Find where the given text appears and provide that cell's center as (x, y) coordinate. 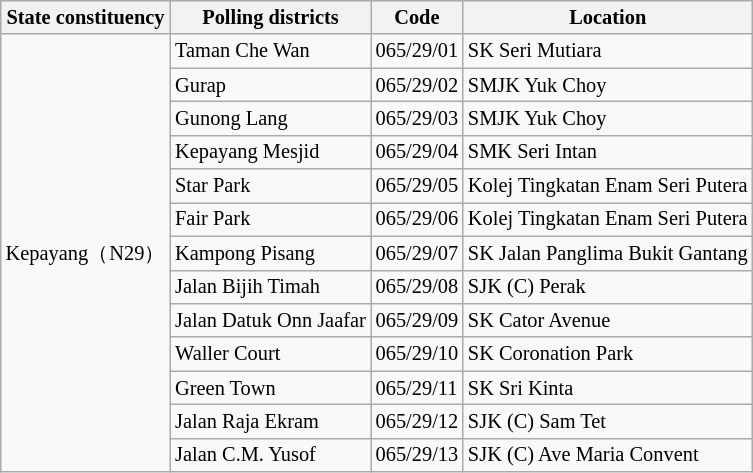
Jalan Raja Ekram (270, 421)
065/29/05 (417, 186)
Taman Che Wan (270, 51)
065/29/06 (417, 219)
SK Jalan Panglima Bukit Gantang (608, 253)
Gunong Lang (270, 118)
Code (417, 17)
065/29/07 (417, 253)
065/29/09 (417, 320)
Kampong Pisang (270, 253)
Green Town (270, 388)
065/29/01 (417, 51)
SK Cator Avenue (608, 320)
Kepayang（N29） (86, 253)
SK Coronation Park (608, 354)
SJK (C) Ave Maria Convent (608, 455)
SK Sri Kinta (608, 388)
Fair Park (270, 219)
Polling districts (270, 17)
SMK Seri Intan (608, 152)
065/29/10 (417, 354)
065/29/08 (417, 287)
Jalan Bijih Timah (270, 287)
065/29/02 (417, 85)
SJK (C) Sam Tet (608, 421)
065/29/04 (417, 152)
Jalan C.M. Yusof (270, 455)
065/29/11 (417, 388)
Jalan Datuk Onn Jaafar (270, 320)
Waller Court (270, 354)
SJK (C) Perak (608, 287)
065/29/12 (417, 421)
065/29/03 (417, 118)
Location (608, 17)
Star Park (270, 186)
State constituency (86, 17)
065/29/13 (417, 455)
Kepayang Mesjid (270, 152)
Gurap (270, 85)
SK Seri Mutiara (608, 51)
